Provide the [x, y] coordinate of the cell's center where the given text is located.  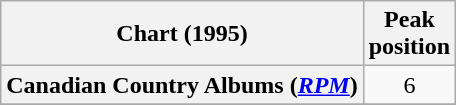
Peakposition [409, 34]
Canadian Country Albums (RPM) [182, 85]
6 [409, 85]
Chart (1995) [182, 34]
